Provide the (X, Y) coordinate of the cell's center where the given text is located.  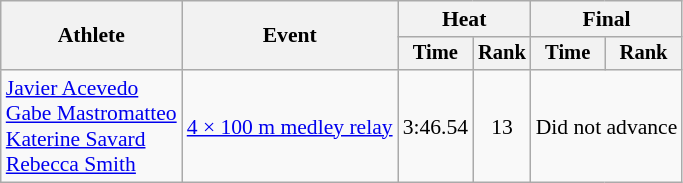
Athlete (92, 36)
3:46.54 (436, 126)
4 × 100 m medley relay (290, 126)
Event (290, 36)
Did not advance (607, 126)
13 (502, 126)
Javier AcevedoGabe MastromatteoKaterine SavardRebecca Smith (92, 126)
Heat (464, 19)
Final (607, 19)
